From the cell containing the given text, extract its center point as [x, y] coordinate. 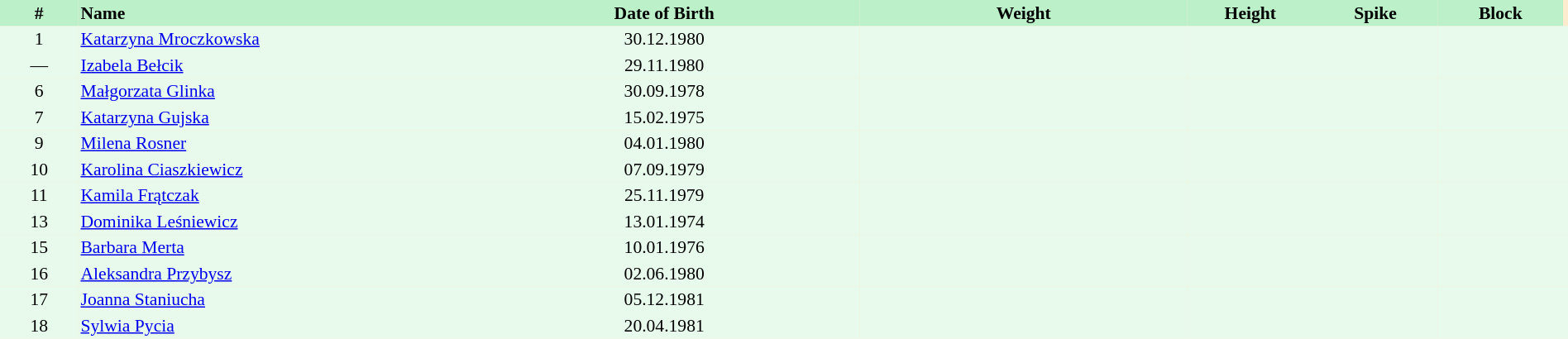
1 [39, 40]
18 [39, 326]
7 [39, 117]
# [39, 13]
Block [1500, 13]
10.01.1976 [664, 248]
Milena Rosner [273, 144]
Małgorzata Glinka [273, 91]
Barbara Merta [273, 248]
Dominika Leśniewicz [273, 222]
11 [39, 195]
13.01.1974 [664, 222]
— [39, 65]
Joanna Staniucha [273, 299]
02.06.1980 [664, 274]
Katarzyna Mroczkowska [273, 40]
07.09.1979 [664, 169]
15.02.1975 [664, 117]
Weight [1024, 13]
Izabela Bełcik [273, 65]
30.09.1978 [664, 91]
Aleksandra Przybysz [273, 274]
Name [273, 13]
9 [39, 144]
Sylwia Pycia [273, 326]
13 [39, 222]
6 [39, 91]
20.04.1981 [664, 326]
16 [39, 274]
15 [39, 248]
Kamila Frątczak [273, 195]
17 [39, 299]
Karolina Ciaszkiewicz [273, 169]
Height [1250, 13]
Katarzyna Gujska [273, 117]
25.11.1979 [664, 195]
Spike [1374, 13]
29.11.1980 [664, 65]
30.12.1980 [664, 40]
05.12.1981 [664, 299]
10 [39, 169]
Date of Birth [664, 13]
04.01.1980 [664, 144]
